Output the (x, y) coordinate of the center of the cell containing the given text.  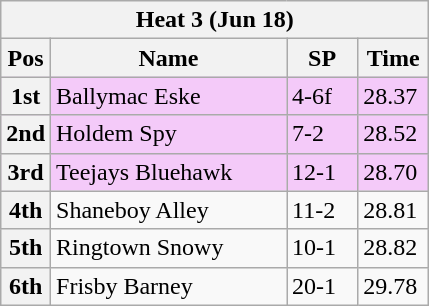
28.37 (394, 96)
4-6f (322, 96)
Holdem Spy (169, 134)
20-1 (322, 286)
5th (26, 248)
Shaneboy Alley (169, 210)
Heat 3 (Jun 18) (215, 20)
Name (169, 58)
6th (26, 286)
2nd (26, 134)
Frisby Barney (169, 286)
SP (322, 58)
4th (26, 210)
28.70 (394, 172)
3rd (26, 172)
7-2 (322, 134)
10-1 (322, 248)
28.52 (394, 134)
Ringtown Snowy (169, 248)
Teejays Bluehawk (169, 172)
Time (394, 58)
12-1 (322, 172)
Pos (26, 58)
1st (26, 96)
28.82 (394, 248)
29.78 (394, 286)
11-2 (322, 210)
Ballymac Eske (169, 96)
28.81 (394, 210)
